Identify which cell holds the provided text, then report its [X, Y] central coordinate. 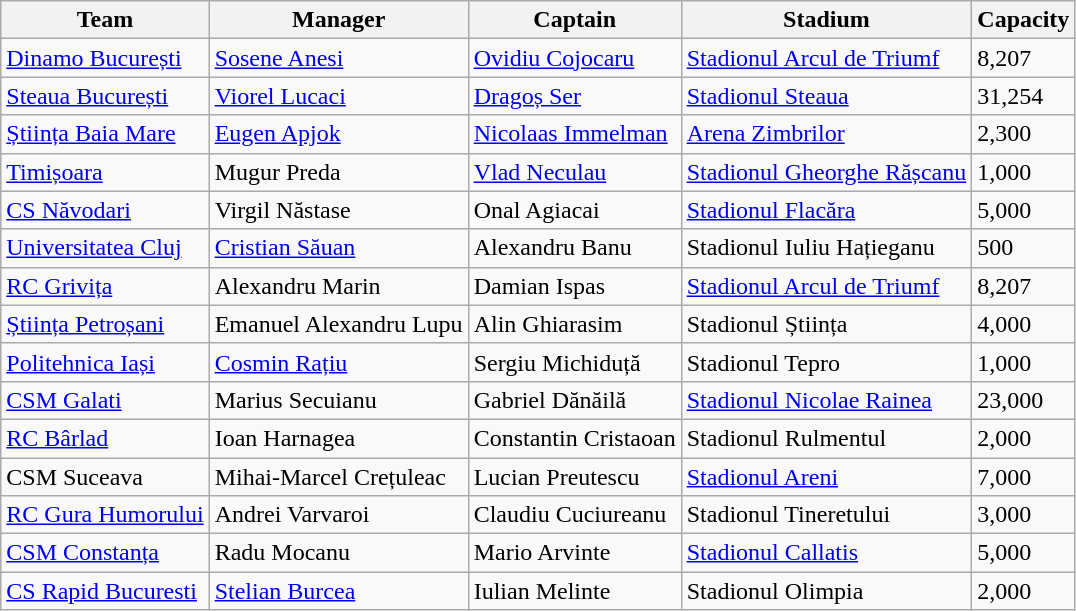
Ovidiu Cojocaru [574, 58]
Vlad Neculau [574, 172]
Emanuel Alexandru Lupu [338, 324]
Sosene Anesi [338, 58]
Marius Secuianu [338, 400]
Steaua București [105, 96]
Virgil Năstase [338, 210]
Damian Ispas [574, 286]
Arena Zimbrilor [826, 134]
Universitatea Cluj [105, 248]
Știința Baia Mare [105, 134]
Mario Arvinte [574, 553]
Stadionul Olimpia [826, 591]
Stadionul Tineretului [826, 515]
Cosmin Rațiu [338, 362]
7,000 [1024, 477]
Claudiu Cuciureanu [574, 515]
500 [1024, 248]
Stadium [826, 20]
Stelian Burcea [338, 591]
Constantin Cristaoan [574, 438]
Stadionul Gheorghe Rășcanu [826, 172]
CSM Constanța [105, 553]
Lucian Preutescu [574, 477]
Alexandru Banu [574, 248]
Alexandru Marin [338, 286]
2,300 [1024, 134]
3,000 [1024, 515]
Dinamo București [105, 58]
4,000 [1024, 324]
Stadionul Flacăra [826, 210]
Manager [338, 20]
CS Năvodari [105, 210]
Radu Mocanu [338, 553]
Onal Agiacai [574, 210]
Alin Ghiarasim [574, 324]
31,254 [1024, 96]
Cristian Săuan [338, 248]
Mugur Preda [338, 172]
CSM Suceava [105, 477]
Stadionul Areni [826, 477]
Andrei Varvaroi [338, 515]
Stadionul Callatis [826, 553]
Ioan Harnagea [338, 438]
Stadionul Nicolae Rainea [826, 400]
Captain [574, 20]
Stadionul Iuliu Hațieganu [826, 248]
CSM Galati [105, 400]
Eugen Apjok [338, 134]
Mihai-Marcel Crețuleac [338, 477]
Nicolaas Immelman [574, 134]
CS Rapid Bucuresti [105, 591]
Știința Petroșani [105, 324]
Politehnica Iași [105, 362]
23,000 [1024, 400]
Iulian Melinte [574, 591]
Gabriel Dănăilă [574, 400]
Dragoș Ser [574, 96]
Stadionul Steaua [826, 96]
Team [105, 20]
Capacity [1024, 20]
Viorel Lucaci [338, 96]
RC Grivița [105, 286]
RC Gura Humorului [105, 515]
Stadionul Știința [826, 324]
Timișoara [105, 172]
Sergiu Michiduță [574, 362]
Stadionul Rulmentul [826, 438]
RC Bârlad [105, 438]
Stadionul Tepro [826, 362]
